Determine the [x, y] coordinate at the center of the cell enclosing the given text.  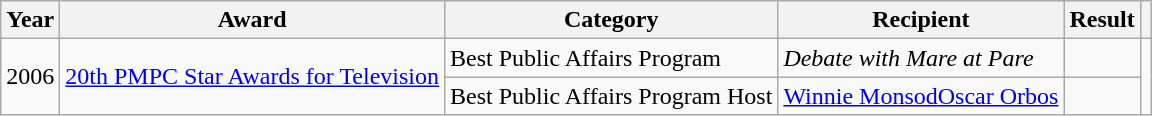
Recipient [921, 20]
20th PMPC Star Awards for Television [252, 77]
Category [612, 20]
Winnie MonsodOscar Orbos [921, 96]
Debate with Mare at Pare [921, 58]
Best Public Affairs Program [612, 58]
2006 [30, 77]
Year [30, 20]
Best Public Affairs Program Host [612, 96]
Result [1102, 20]
Award [252, 20]
